For the text-containing cell, return its midpoint in [X, Y] coordinate format. 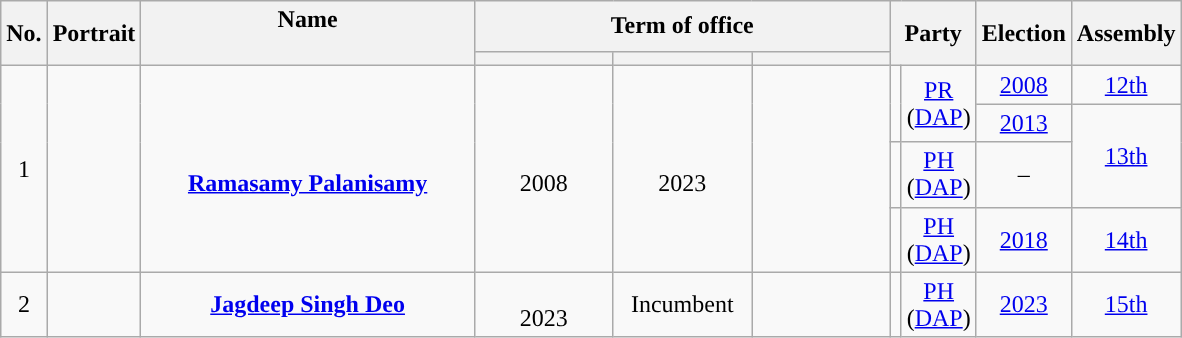
2013 [1024, 123]
Term of office [682, 26]
Assembly [1126, 34]
15th [1126, 304]
Party [933, 34]
2018 [1024, 240]
– [1024, 174]
PR(DAP) [938, 104]
2 [24, 304]
Name [308, 34]
Ramasamy Palanisamy [308, 169]
12th [1126, 85]
14th [1126, 240]
Jagdeep Singh Deo [308, 304]
13th [1126, 156]
Portrait [94, 34]
No. [24, 34]
Incumbent [682, 304]
Election [1024, 34]
1 [24, 169]
